Detect which cell encompasses the target text, then output its (x, y) center coordinate. 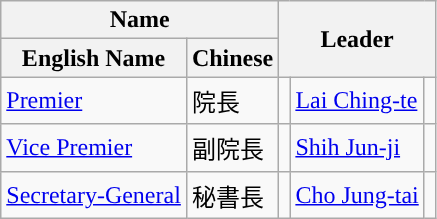
Lai Ching-te (357, 100)
Vice Premier (94, 148)
院長 (232, 100)
Leader (358, 39)
Name (140, 20)
Secretary-General (94, 194)
副院長 (232, 148)
Premier (94, 100)
Shih Jun-ji (357, 148)
Chinese (232, 58)
English Name (94, 58)
Cho Jung-tai (357, 194)
秘書長 (232, 194)
